Search for the cell housing the specified text and yield its (x, y) center coordinate. 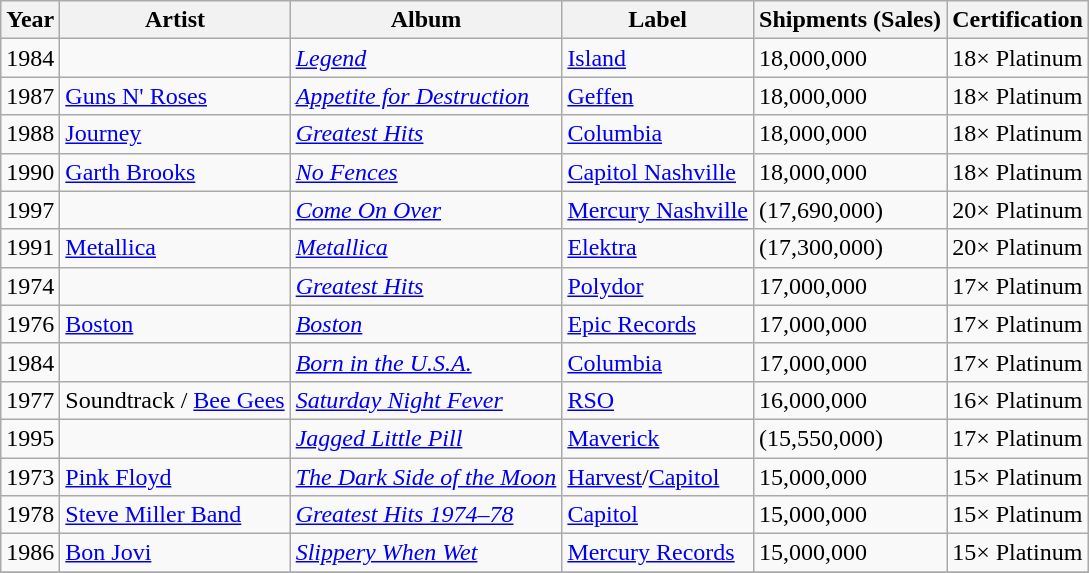
1977 (30, 400)
1976 (30, 324)
Capitol Nashville (658, 172)
Label (658, 20)
1995 (30, 438)
Soundtrack / Bee Gees (175, 400)
1986 (30, 553)
Maverick (658, 438)
Garth Brooks (175, 172)
Guns N' Roses (175, 96)
16,000,000 (850, 400)
Come On Over (426, 210)
Slippery When Wet (426, 553)
The Dark Side of the Moon (426, 477)
Jagged Little Pill (426, 438)
Epic Records (658, 324)
Mercury Nashville (658, 210)
1991 (30, 248)
1973 (30, 477)
RSO (658, 400)
1997 (30, 210)
Harvest/Capitol (658, 477)
Album (426, 20)
(17,690,000) (850, 210)
Elektra (658, 248)
Year (30, 20)
Capitol (658, 515)
Pink Floyd (175, 477)
1974 (30, 286)
Shipments (Sales) (850, 20)
Steve Miller Band (175, 515)
(17,300,000) (850, 248)
Greatest Hits 1974–78 (426, 515)
1990 (30, 172)
Saturday Night Fever (426, 400)
Mercury Records (658, 553)
Artist (175, 20)
1978 (30, 515)
Appetite for Destruction (426, 96)
Certification (1018, 20)
Polydor (658, 286)
No Fences (426, 172)
Geffen (658, 96)
Born in the U.S.A. (426, 362)
(15,550,000) (850, 438)
1987 (30, 96)
Legend (426, 58)
1988 (30, 134)
16× Platinum (1018, 400)
Island (658, 58)
Journey (175, 134)
Bon Jovi (175, 553)
